For the text-containing cell, return its midpoint in [x, y] coordinate format. 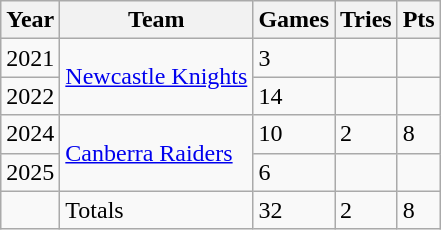
Pts [418, 20]
Team [156, 20]
6 [294, 172]
Canberra Raiders [156, 153]
14 [294, 96]
2021 [30, 58]
32 [294, 210]
10 [294, 134]
3 [294, 58]
Newcastle Knights [156, 77]
Games [294, 20]
Year [30, 20]
2024 [30, 134]
2025 [30, 172]
2022 [30, 96]
Totals [156, 210]
Tries [366, 20]
